Identify which cell holds the provided text, then report its (x, y) central coordinate. 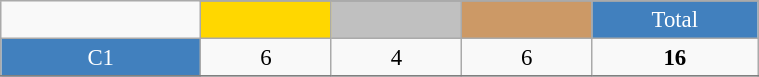
4 (396, 58)
16 (675, 58)
Total (675, 20)
C1 (101, 58)
